Determine the (x, y) coordinate at the center of the cell enclosing the given text.  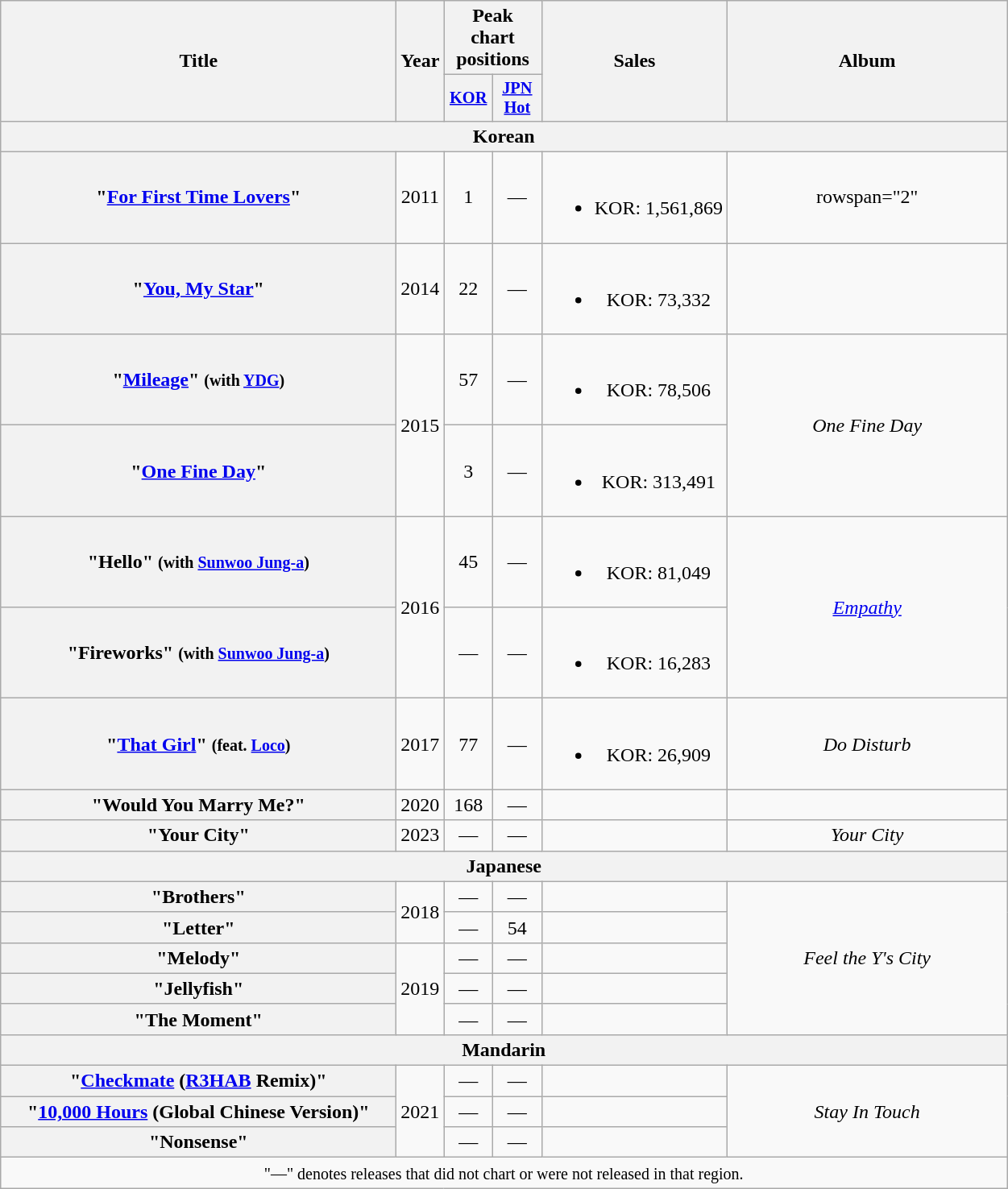
2020 (421, 805)
Year (421, 61)
Album (867, 61)
"—" denotes releases that did not chart or were not released in that region. (504, 1173)
JPNHot (517, 98)
"Jellyfish" (198, 988)
Feel the Y's City (867, 958)
"Nonsense" (198, 1142)
Mandarin (504, 1050)
"10,000 Hours (Global Chinese Version)" (198, 1112)
Peak chart positions (493, 38)
KOR: 81,049 (634, 562)
"One Fine Day" (198, 470)
2019 (421, 988)
"For First Time Lovers" (198, 198)
2016 (421, 607)
"The Moment" (198, 1019)
Stay In Touch (867, 1112)
KOR: 78,506 (634, 380)
Japanese (504, 866)
2015 (421, 425)
2023 (421, 835)
1 (469, 198)
2014 (421, 288)
"Hello" (with Sunwoo Jung-a) (198, 562)
"Mileage" (with YDG) (198, 380)
Your City (867, 835)
2021 (421, 1112)
"Checkmate (R3HAB Remix)" (198, 1081)
One Fine Day (867, 425)
"Brothers" (198, 897)
45 (469, 562)
Empathy (867, 607)
2017 (421, 744)
rowspan="2" (867, 198)
168 (469, 805)
KOR (469, 98)
Title (198, 61)
"Fireworks" (with Sunwoo Jung-a) (198, 652)
"That Girl" (feat. Loco) (198, 744)
KOR: 313,491 (634, 470)
"Letter" (198, 927)
KOR: 16,283 (634, 652)
Sales (634, 61)
KOR: 1,561,869 (634, 198)
Do Disturb (867, 744)
Korean (504, 136)
57 (469, 380)
KOR: 26,909 (634, 744)
22 (469, 288)
"You, My Star" (198, 288)
2018 (421, 912)
KOR: 73,332 (634, 288)
54 (517, 927)
2011 (421, 198)
77 (469, 744)
"Would You Marry Me?" (198, 805)
"Melody" (198, 958)
3 (469, 470)
"Your City" (198, 835)
